Locate the cell with the specified text and output its [X, Y] center coordinate. 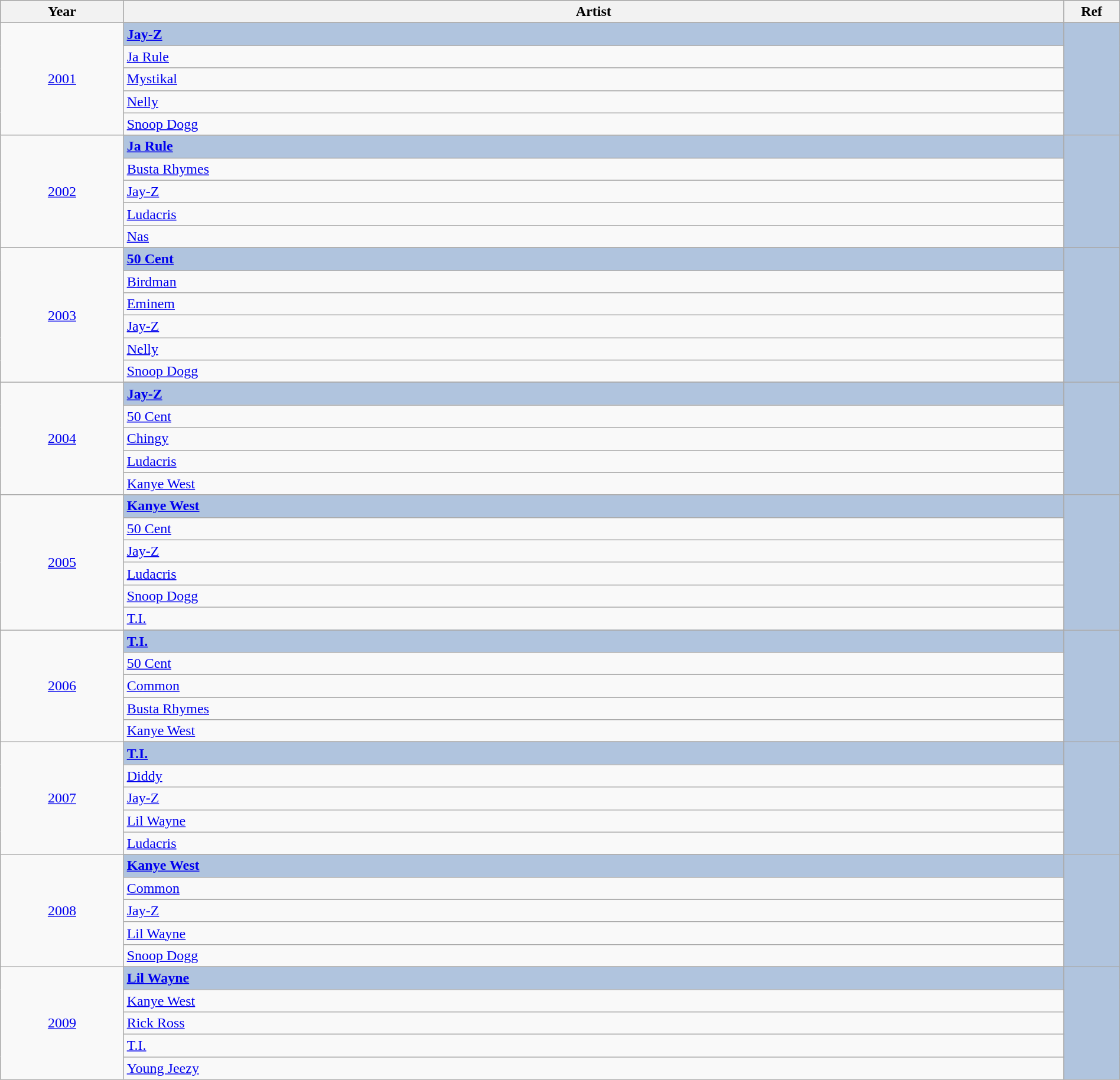
2009 [62, 1023]
Diddy [593, 776]
2006 [62, 686]
Artist [593, 12]
Chingy [593, 439]
2004 [62, 439]
Nas [593, 236]
Year [62, 12]
2008 [62, 911]
Birdman [593, 282]
2002 [62, 191]
Ref [1092, 12]
Rick Ross [593, 1023]
Young Jeezy [593, 1068]
2001 [62, 79]
Eminem [593, 304]
Mystikal [593, 79]
2007 [62, 798]
2005 [62, 562]
2003 [62, 315]
